Return (x, y) of the center of cell containing provided text 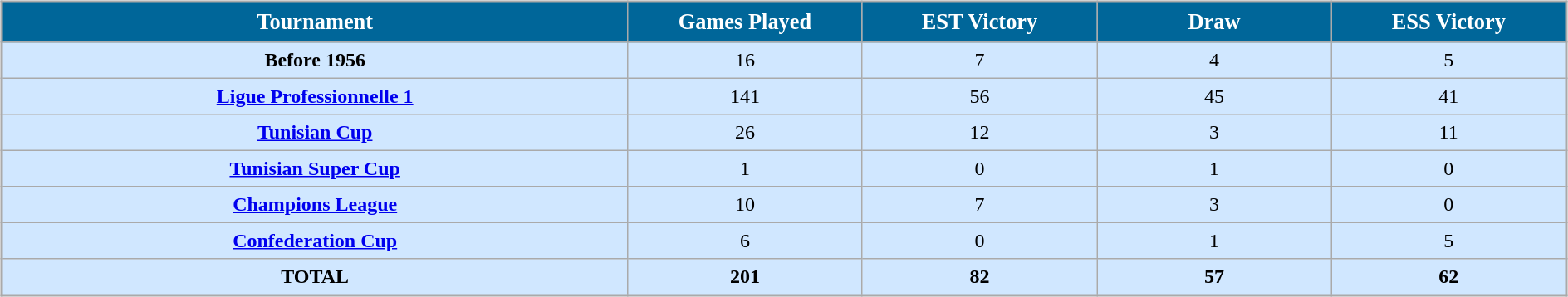
6 (746, 241)
Confederation Cup (315, 241)
TOTAL (315, 277)
ESS Victory (1448, 22)
16 (746, 61)
Before 1956 (315, 61)
EST Victory (980, 22)
10 (746, 205)
Ligue Professionnelle 1 (315, 96)
12 (980, 133)
57 (1214, 277)
Tournament (315, 22)
82 (980, 277)
141 (746, 96)
4 (1214, 61)
56 (980, 96)
201 (746, 277)
Champions League (315, 205)
41 (1448, 96)
Draw (1214, 22)
26 (746, 133)
11 (1448, 133)
Tunisian Cup (315, 133)
Tunisian Super Cup (315, 168)
62 (1448, 277)
Games Played (746, 22)
45 (1214, 96)
